For the text-containing cell, return its midpoint in [x, y] coordinate format. 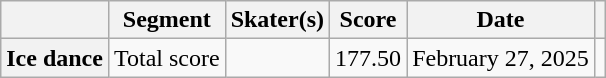
Date [501, 20]
Segment [166, 20]
Ice dance [55, 58]
Score [368, 20]
February 27, 2025 [501, 58]
Total score [166, 58]
177.50 [368, 58]
Skater(s) [277, 20]
